Search for the cell housing the specified text and yield its (X, Y) center coordinate. 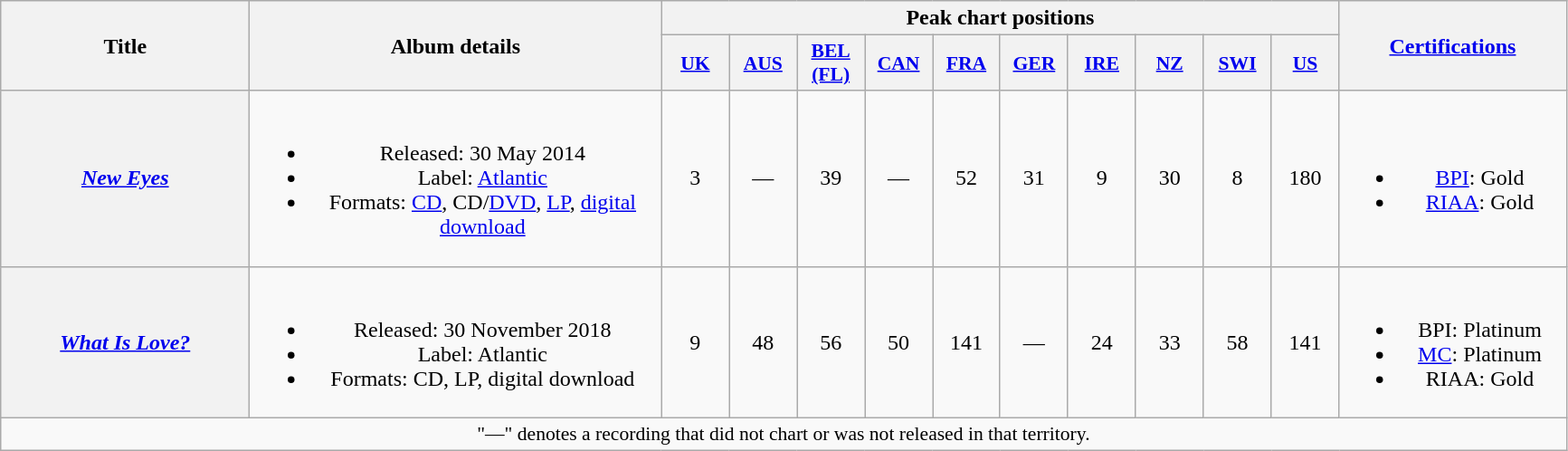
31 (1033, 178)
"—" denotes a recording that did not chart or was not released in that territory. (784, 434)
GER (1033, 63)
56 (831, 342)
24 (1102, 342)
FRA (966, 63)
BPI: GoldRIAA: Gold (1453, 178)
3 (695, 178)
New Eyes (125, 178)
Released: 30 May 2014Label: AtlanticFormats: CD, CD/DVD, LP, digital download (456, 178)
UK (695, 63)
50 (899, 342)
Peak chart positions (1001, 18)
Title (125, 45)
BPI: PlatinumMC: PlatinumRIAA: Gold (1453, 342)
Certifications (1453, 45)
SWI (1238, 63)
What Is Love? (125, 342)
AUS (764, 63)
CAN (899, 63)
Released: 30 November 2018Label: AtlanticFormats: CD, LP, digital download (456, 342)
US (1305, 63)
8 (1238, 178)
33 (1169, 342)
180 (1305, 178)
58 (1238, 342)
39 (831, 178)
BEL (FL) (831, 63)
48 (764, 342)
52 (966, 178)
IRE (1102, 63)
NZ (1169, 63)
Album details (456, 45)
30 (1169, 178)
